From the cell containing the given text, extract its center point as (x, y) coordinate. 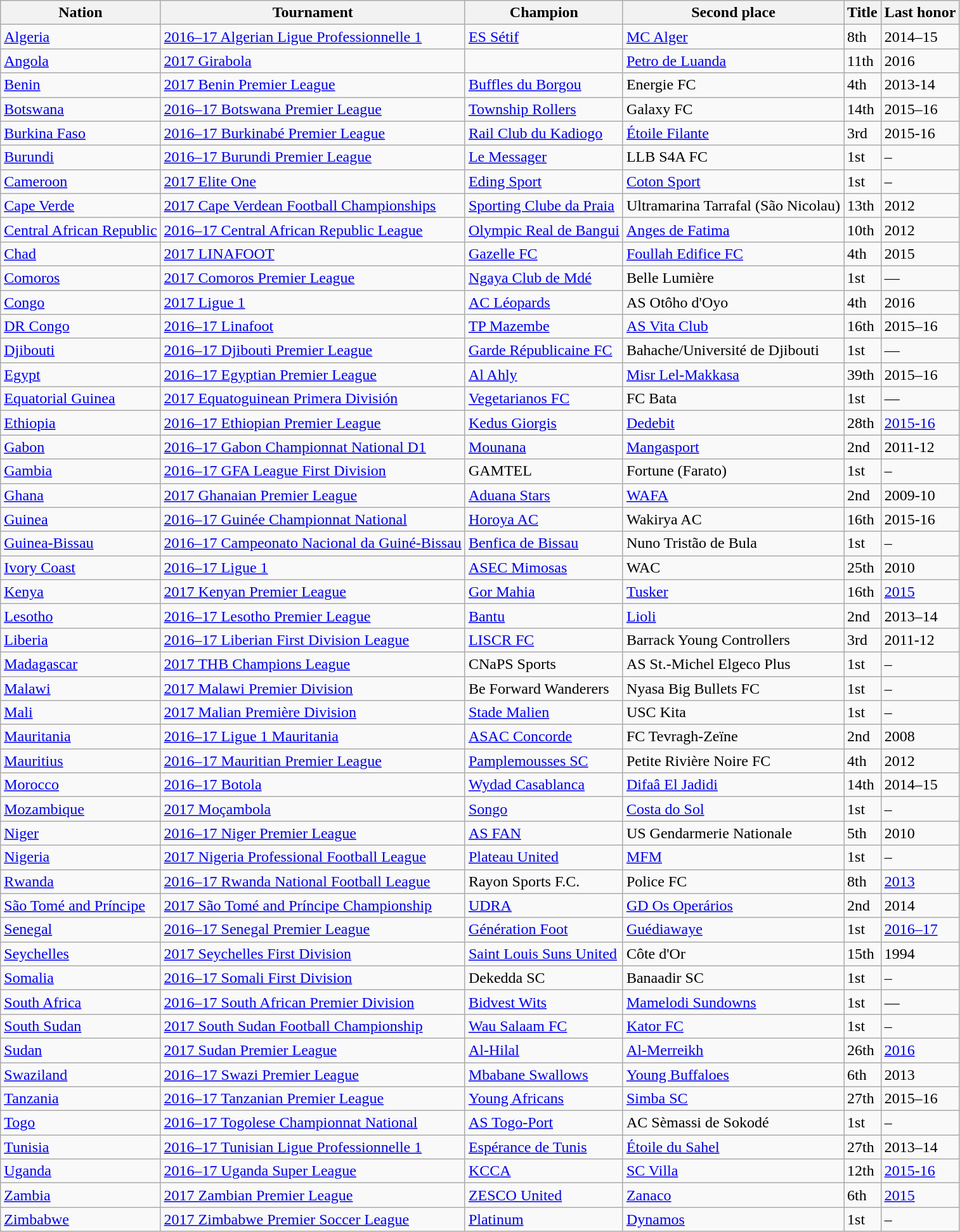
MC Alger (733, 37)
2017 Equatoguinean Primera División (313, 399)
FC Bata (733, 399)
Olympic Real de Bangui (544, 230)
Garde Républicaine FC (544, 351)
2016–17 Tanzanian Premier League (313, 1099)
AS Otôho d'Oyo (733, 302)
Senegal (81, 930)
Al-Merreikh (733, 1050)
Fortune (Farato) (733, 471)
25th (862, 567)
Wau Salaam FC (544, 1026)
2017 Malian Première Division (313, 713)
2016–17 Togolese Championnat National (313, 1123)
Zambia (81, 1195)
Cameroon (81, 181)
Tanzania (81, 1099)
AS St.-Michel Elgeco Plus (733, 664)
LISCR FC (544, 640)
Petro de Luanda (733, 61)
Bidvest Wits (544, 1002)
2016–17 Linafoot (313, 327)
Belle Lumière (733, 278)
Espérance de Tunis (544, 1147)
Chad (81, 254)
Young Buffaloes (733, 1075)
MFM (733, 857)
Rail Club du Kadiogo (544, 133)
Barrack Young Controllers (733, 640)
10th (862, 230)
Platinum (544, 1219)
Zanaco (733, 1195)
USC Kita (733, 713)
2016–17 (920, 930)
Nyasa Big Bullets FC (733, 688)
Nigeria (81, 857)
AS FAN (544, 833)
2016–17 Guinée Championnat National (313, 519)
Seychelles (81, 954)
AC Léopards (544, 302)
Young Africans (544, 1099)
Ultramarina Tarrafal (São Nicolau) (733, 205)
2016–17 Egyptian Premier League (313, 375)
15th (862, 954)
AC Sèmassi de Sokodé (733, 1123)
2016–17 Mauritian Premier League (313, 761)
Côte d'Or (733, 954)
Misr Lel-Makkasa (733, 375)
CNaPS Sports (544, 664)
Vegetarianos FC (544, 399)
2016–17 Ethiopian Premier League (313, 423)
Botswana (81, 109)
2016–17 Liberian First Division League (313, 640)
2016–17 Senegal Premier League (313, 930)
Rwanda (81, 881)
Plateau United (544, 857)
2016–17 Ligue 1 Mauritania (313, 737)
Energie FC (733, 85)
Egypt (81, 375)
Difaâ El Jadidi (733, 785)
Bantu (544, 616)
Bahache/Université de Djibouti (733, 351)
13th (862, 205)
Champion (544, 13)
Title (862, 13)
Mauritius (81, 761)
Equatorial Guinea (81, 399)
Foullah Edifice FC (733, 254)
2016–17 Swazi Premier League (313, 1075)
5th (862, 833)
Rayon Sports F.C. (544, 881)
Nation (81, 13)
2008 (920, 737)
Aduana Stars (544, 495)
WAC (733, 567)
Second place (733, 13)
2017 Sudan Premier League (313, 1050)
2017 Comoros Premier League (313, 278)
Police FC (733, 881)
2017 Zambian Premier League (313, 1195)
Angola (81, 61)
Lioli (733, 616)
Gabon (81, 447)
Guédiawaye (733, 930)
12th (862, 1171)
Simba SC (733, 1099)
2013-14 (920, 85)
Kator FC (733, 1026)
Gazelle FC (544, 254)
Guinea-Bissau (81, 543)
2017 Nigeria Professional Football League (313, 857)
Gambia (81, 471)
Central African Republic (81, 230)
Sudan (81, 1050)
Wydad Casablanca (544, 785)
2016–17 GFA League First Division (313, 471)
2016–17 Somali First Division (313, 978)
2009-10 (920, 495)
28th (862, 423)
2016–17 Ligue 1 (313, 567)
2017 THB Champions League (313, 664)
Ethiopia (81, 423)
2016–17 Burundi Premier League (313, 157)
São Tomé and Príncipe (81, 905)
Burkina Faso (81, 133)
South Sudan (81, 1026)
11th (862, 61)
Malawi (81, 688)
2016–17 Central African Republic League (313, 230)
Le Messager (544, 157)
2016–17 Botswana Premier League (313, 109)
Étoile Filante (733, 133)
2017 Kenyan Premier League (313, 592)
Songo (544, 809)
LLB S4A FC (733, 157)
2017 Ghanaian Premier League (313, 495)
Anges de Fatima (733, 230)
2017 Zimbabwe Premier Soccer League (313, 1219)
Ngaya Club de Mdé (544, 278)
2016–17 Tunisian Ligue Professionnelle 1 (313, 1147)
2016–17 Campeonato Nacional da Guiné-Bissau (313, 543)
Étoile du Sahel (733, 1147)
2017 Seychelles First Division (313, 954)
Liberia (81, 640)
Swaziland (81, 1075)
Banaadir SC (733, 978)
2016–17 South African Premier Division (313, 1002)
Tunisia (81, 1147)
2016–17 Botola (313, 785)
2014 (920, 905)
Madagascar (81, 664)
Mamelodi Sundowns (733, 1002)
2016–17 Gabon Championnat National D1 (313, 447)
Comoros (81, 278)
Costa do Sol (733, 809)
Uganda (81, 1171)
Township Rollers (544, 109)
Coton Sport (733, 181)
2016–17 Burkinabé Premier League (313, 133)
Niger (81, 833)
2016–17 Uganda Super League (313, 1171)
Horoya AC (544, 519)
2017 Cape Verdean Football Championships (313, 205)
2016–17 Niger Premier League (313, 833)
Mozambique (81, 809)
Kedus Giorgis (544, 423)
Benin (81, 85)
Saint Louis Suns United (544, 954)
DR Congo (81, 327)
Cape Verde (81, 205)
UDRA (544, 905)
SC Villa (733, 1171)
26th (862, 1050)
Guinea (81, 519)
Sporting Clube da Praia (544, 205)
Génération Foot (544, 930)
Al Ahly (544, 375)
Togo (81, 1123)
ASAC Concorde (544, 737)
2017 Ligue 1 (313, 302)
TP Mazembe (544, 327)
2017 LINAFOOT (313, 254)
ES Sétif (544, 37)
2017 Girabola (313, 61)
Last honor (920, 13)
Congo (81, 302)
Stade Malien (544, 713)
Dekedda SC (544, 978)
2017 Malawi Premier Division (313, 688)
ZESCO United (544, 1195)
Burundi (81, 157)
Somalia (81, 978)
Pamplemousses SC (544, 761)
Galaxy FC (733, 109)
2017 Moçambola (313, 809)
US Gendarmerie Nationale (733, 833)
Mounana (544, 447)
2017 São Tomé and Príncipe Championship (313, 905)
Al-Hilal (544, 1050)
Tournament (313, 13)
Mali (81, 713)
Mbabane Swallows (544, 1075)
1994 (920, 954)
Eding Sport (544, 181)
GD Os Operários (733, 905)
Ghana (81, 495)
Algeria (81, 37)
Djibouti (81, 351)
2017 South Sudan Football Championship (313, 1026)
2016–17 Djibouti Premier League (313, 351)
South Africa (81, 1002)
GAMTEL (544, 471)
2017 Benin Premier League (313, 85)
Benfica de Bissau (544, 543)
Ivory Coast (81, 567)
Zimbabwe (81, 1219)
Buffles du Borgou (544, 85)
2016–17 Rwanda National Football League (313, 881)
Dynamos (733, 1219)
WAFA (733, 495)
Petite Rivière Noire FC (733, 761)
AS Togo-Port (544, 1123)
Mangasport (733, 447)
39th (862, 375)
Morocco (81, 785)
Tusker (733, 592)
ASEC Mimosas (544, 567)
2016–17 Algerian Ligue Professionnelle 1 (313, 37)
Mauritania (81, 737)
Gor Mahia (544, 592)
FC Tevragh-Zeïne (733, 737)
2016–17 Lesotho Premier League (313, 616)
Be Forward Wanderers (544, 688)
Kenya (81, 592)
2017 Elite One (313, 181)
Dedebit (733, 423)
Wakirya AC (733, 519)
KCCA (544, 1171)
Lesotho (81, 616)
Nuno Tristão de Bula (733, 543)
AS Vita Club (733, 327)
